Return the (X, Y) coordinate for the center point of the cell that contains the specified text.  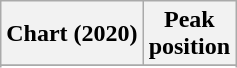
Peakposition (189, 34)
Chart (2020) (72, 34)
